Locate the cell with the specified text and output its [x, y] center coordinate. 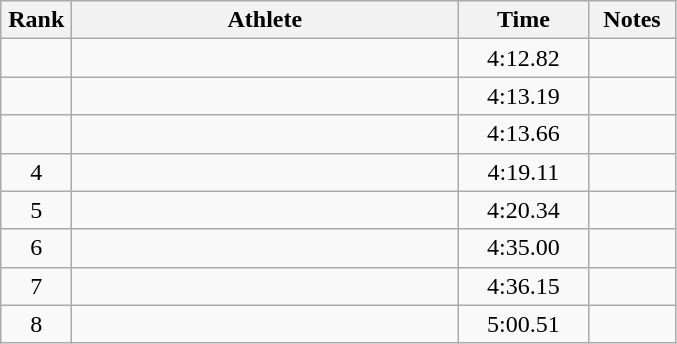
7 [36, 286]
Rank [36, 20]
4:20.34 [524, 210]
4:12.82 [524, 58]
6 [36, 248]
5:00.51 [524, 324]
Athlete [265, 20]
4 [36, 172]
5 [36, 210]
4:35.00 [524, 248]
4:13.19 [524, 96]
4:36.15 [524, 286]
8 [36, 324]
4:19.11 [524, 172]
4:13.66 [524, 134]
Time [524, 20]
Notes [632, 20]
